Extract the [X, Y] coordinate from the center of the cell holding the provided text.  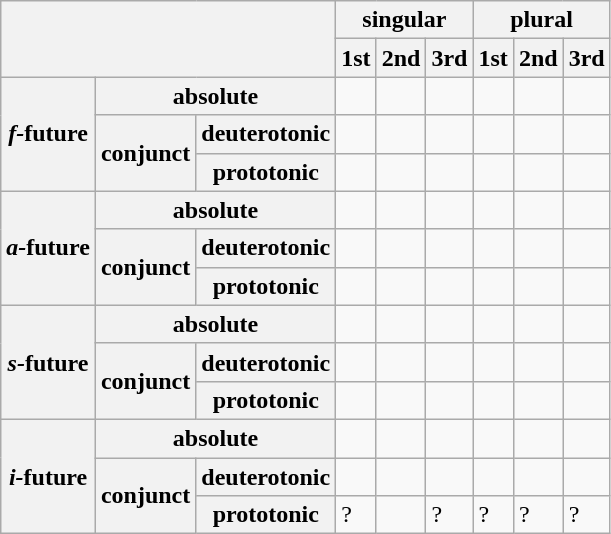
singular [404, 20]
plural [542, 20]
i-future [48, 476]
s-future [48, 362]
a-future [48, 248]
f-future [48, 134]
